Output the [x, y] coordinate of the center of the cell containing the given text.  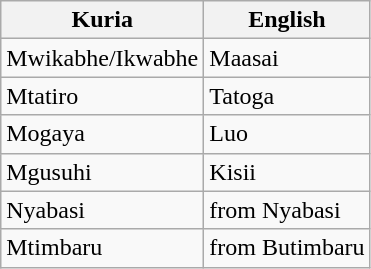
Mgusuhi [102, 172]
Mogaya [102, 134]
Mtimbaru [102, 248]
Nyabasi [102, 210]
from Butimbaru [287, 248]
Luo [287, 134]
from Nyabasi [287, 210]
Kuria [102, 20]
Kisii [287, 172]
Mtatiro [102, 96]
Mwikabhe/Ikwabhe [102, 58]
English [287, 20]
Maasai [287, 58]
Tatoga [287, 96]
